Capture the cell that displays the provided text and extract its (X, Y) central coordinate. 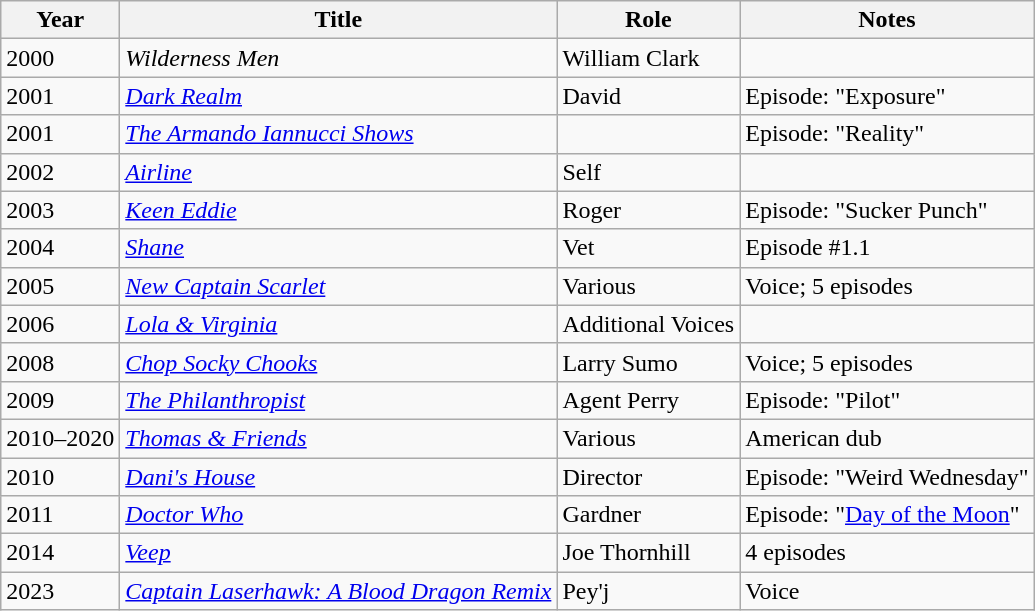
Dani's House (338, 477)
Voice (887, 591)
2004 (60, 248)
William Clark (648, 58)
Title (338, 20)
4 episodes (887, 553)
Pey'j (648, 591)
New Captain Scarlet (338, 286)
Episode: "Pilot" (887, 400)
Episode: "Sucker Punch" (887, 210)
2000 (60, 58)
Lola & Virginia (338, 324)
The Armando Iannucci Shows (338, 134)
Dark Realm (338, 96)
Chop Socky Chooks (338, 362)
Thomas & Friends (338, 438)
Joe Thornhill (648, 553)
2008 (60, 362)
Episode #1.1 (887, 248)
Gardner (648, 515)
Episode: "Reality" (887, 134)
Captain Laserhawk: A Blood Dragon Remix (338, 591)
2009 (60, 400)
Keen Eddie (338, 210)
2006 (60, 324)
Director (648, 477)
Agent Perry (648, 400)
Vet (648, 248)
Episode: "Weird Wednesday" (887, 477)
Shane (338, 248)
Wilderness Men (338, 58)
2005 (60, 286)
Larry Sumo (648, 362)
2011 (60, 515)
American dub (887, 438)
Role (648, 20)
Airline (338, 172)
Doctor Who (338, 515)
2010–2020 (60, 438)
2010 (60, 477)
2014 (60, 553)
Notes (887, 20)
2002 (60, 172)
Self (648, 172)
2023 (60, 591)
Episode: "Exposure" (887, 96)
Roger (648, 210)
Veep (338, 553)
The Philanthropist (338, 400)
2003 (60, 210)
Episode: "Day of the Moon" (887, 515)
Year (60, 20)
Additional Voices (648, 324)
David (648, 96)
